Locate the cell with the specified text and output its (x, y) center coordinate. 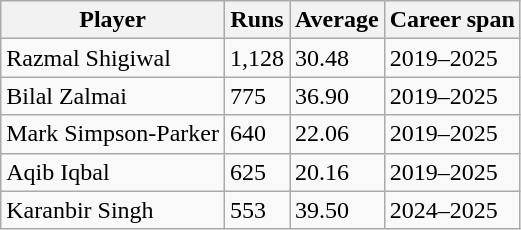
Razmal Shigiwal (113, 58)
Karanbir Singh (113, 210)
Mark Simpson-Parker (113, 134)
30.48 (338, 58)
553 (256, 210)
39.50 (338, 210)
Player (113, 20)
Career span (452, 20)
1,128 (256, 58)
20.16 (338, 172)
640 (256, 134)
Aqib Iqbal (113, 172)
Bilal Zalmai (113, 96)
36.90 (338, 96)
Runs (256, 20)
625 (256, 172)
775 (256, 96)
22.06 (338, 134)
2024–2025 (452, 210)
Average (338, 20)
